Return (x, y) of the center of cell containing provided text 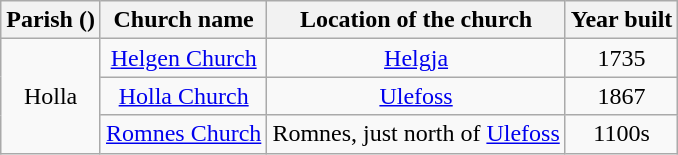
Church name (183, 20)
Year built (622, 20)
1100s (622, 134)
1735 (622, 58)
Helgen Church (183, 58)
Location of the church (416, 20)
Ulefoss (416, 96)
Romnes Church (183, 134)
Holla (51, 96)
Parish () (51, 20)
Holla Church (183, 96)
Romnes, just north of Ulefoss (416, 134)
1867 (622, 96)
Helgja (416, 58)
